Search for the cell housing the specified text and yield its [X, Y] center coordinate. 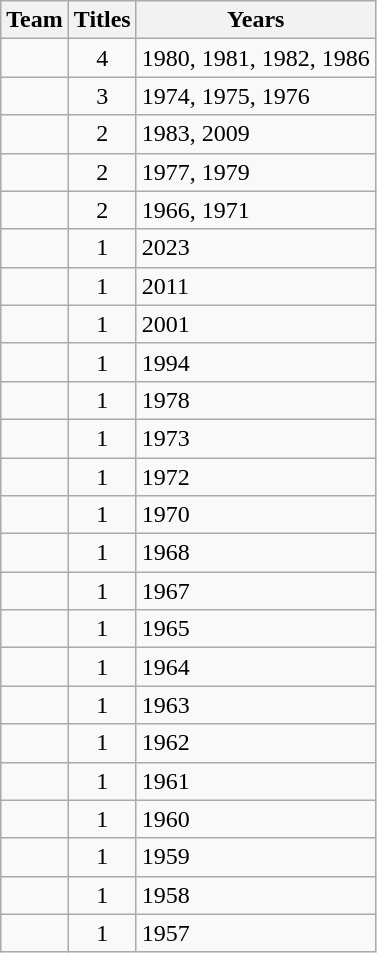
1977, 1979 [256, 172]
1959 [256, 857]
1974, 1975, 1976 [256, 96]
2011 [256, 286]
Titles [102, 20]
2023 [256, 248]
1973 [256, 438]
1958 [256, 895]
3 [102, 96]
1964 [256, 667]
Team [35, 20]
1968 [256, 553]
1965 [256, 629]
1960 [256, 819]
1967 [256, 591]
1957 [256, 933]
1994 [256, 362]
2001 [256, 324]
1962 [256, 743]
Years [256, 20]
4 [102, 58]
1980, 1981, 1982, 1986 [256, 58]
1978 [256, 400]
1983, 2009 [256, 134]
1966, 1971 [256, 210]
1972 [256, 477]
1970 [256, 515]
1961 [256, 781]
1963 [256, 705]
